Output the (x, y) coordinate of the center of the cell containing the given text.  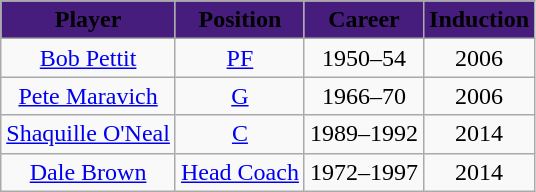
Bob Pettit (88, 58)
G (240, 96)
Career (364, 20)
C (240, 134)
Pete Maravich (88, 96)
1989–1992 (364, 134)
Shaquille O'Neal (88, 134)
1950–54 (364, 58)
PF (240, 58)
Position (240, 20)
Player (88, 20)
Head Coach (240, 172)
1972–1997 (364, 172)
Dale Brown (88, 172)
Induction (480, 20)
1966–70 (364, 96)
